Capture the cell that displays the provided text and extract its (x, y) central coordinate. 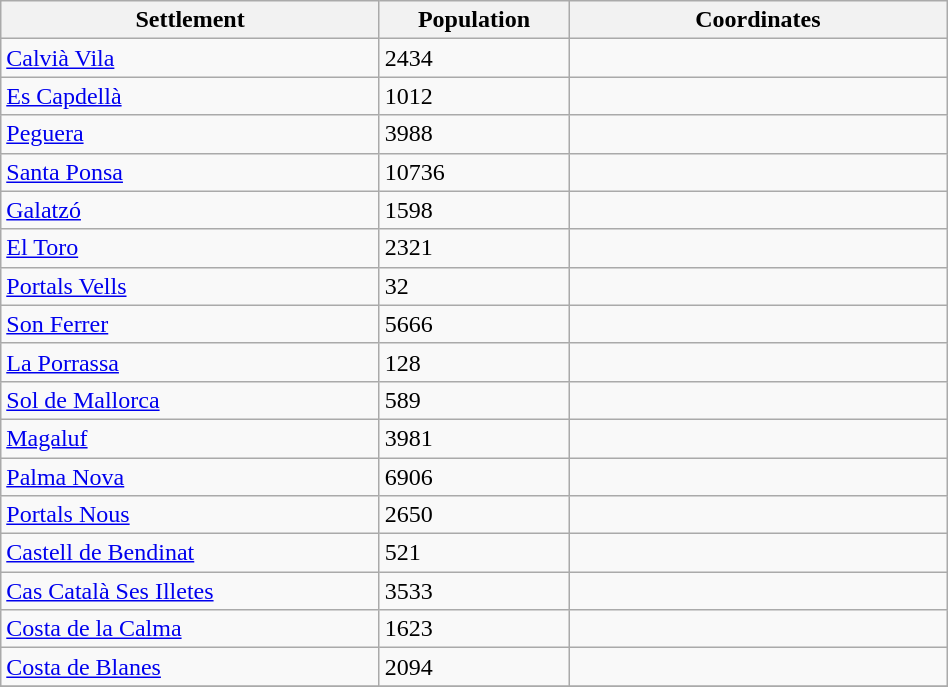
Galatzó (190, 210)
Coordinates (758, 20)
Population (474, 20)
Sol de Mallorca (190, 400)
Calvià Vila (190, 58)
5666 (474, 324)
128 (474, 362)
Costa de la Calma (190, 629)
Palma Nova (190, 477)
Santa Ponsa (190, 172)
Son Ferrer (190, 324)
Costa de Blanes (190, 667)
2094 (474, 667)
1598 (474, 210)
El Toro (190, 248)
Settlement (190, 20)
La Porrassa (190, 362)
2434 (474, 58)
3981 (474, 438)
3988 (474, 134)
6906 (474, 477)
1623 (474, 629)
Cas Català Ses Illetes (190, 591)
2321 (474, 248)
Es Capdellà (190, 96)
Magaluf (190, 438)
Portals Nous (190, 515)
Castell de Bendinat (190, 553)
Portals Vells (190, 286)
3533 (474, 591)
521 (474, 553)
Peguera (190, 134)
2650 (474, 515)
589 (474, 400)
32 (474, 286)
1012 (474, 96)
10736 (474, 172)
